Identify which cell holds the provided text, then report its (x, y) central coordinate. 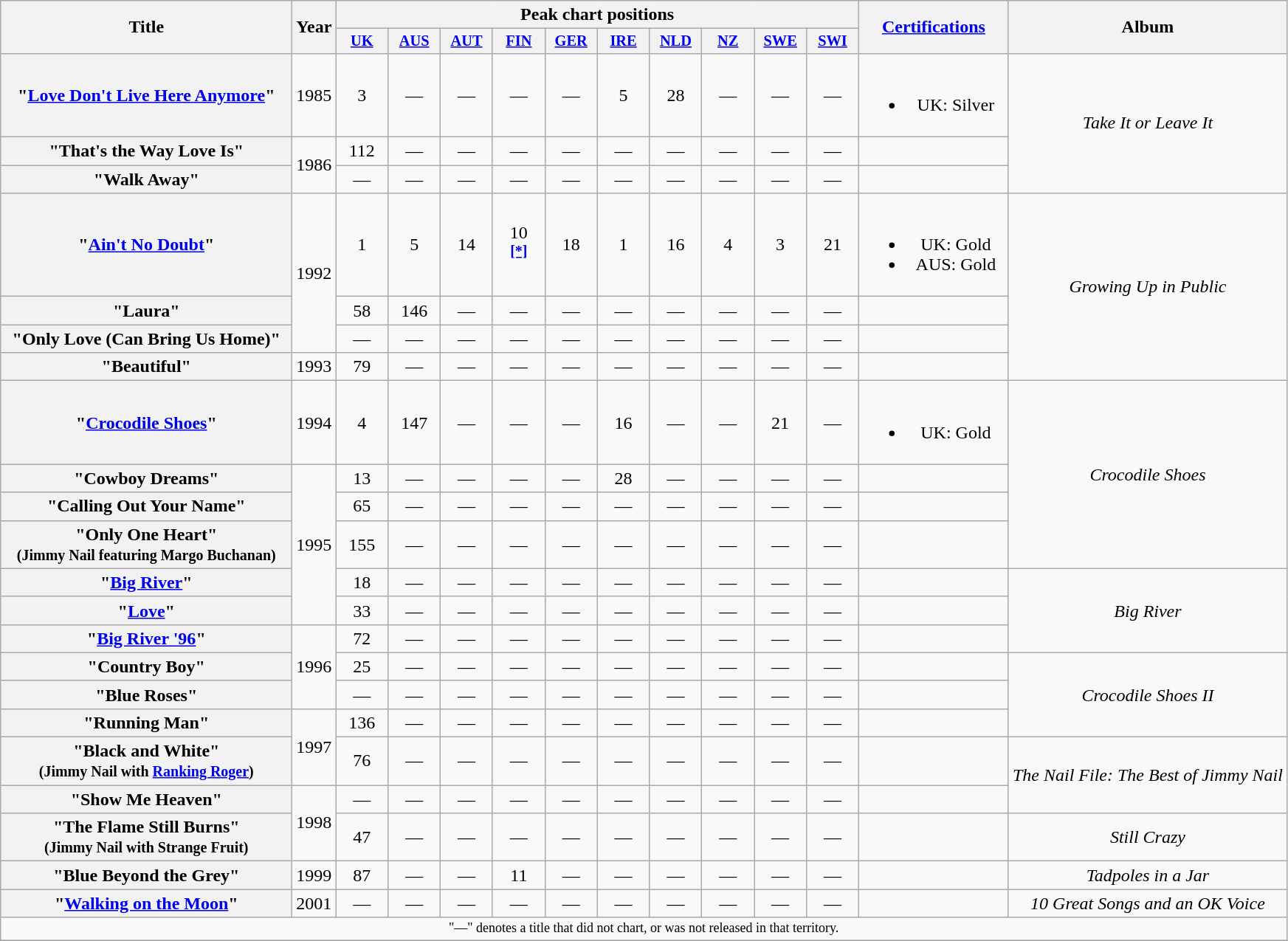
Take It or Leave It (1147, 123)
UK: GoldAUS: Gold (933, 245)
Tadpoles in a Jar (1147, 875)
"Ain't No Doubt" (146, 245)
1999 (314, 875)
UK (362, 41)
IRE (623, 41)
58 (362, 311)
"Cowboy Dreams" (146, 478)
"Walk Away" (146, 179)
1986 (314, 165)
UK: Gold (933, 422)
1997 (314, 747)
136 (362, 723)
"Laura" (146, 311)
"Running Man" (146, 723)
"Walking on the Moon" (146, 903)
"The Flame Still Burns" (Jimmy Nail with Strange Fruit) (146, 837)
Big River (1147, 610)
47 (362, 837)
"Show Me Heaven" (146, 799)
NLD (676, 41)
UK: Silver (933, 94)
146 (415, 311)
SWI (833, 41)
"Crocodile Shoes" (146, 422)
"Blue Beyond the Grey" (146, 875)
25 (362, 666)
Peak chart positions (598, 15)
FIN (518, 41)
33 (362, 610)
Still Crazy (1147, 837)
"That's the Way Love Is" (146, 151)
1995 (314, 545)
SWE (781, 41)
Crocodile Shoes II (1147, 694)
Year (314, 27)
Title (146, 27)
"Only One Heart"(Jimmy Nail featuring Margo Buchanan) (146, 545)
"Love Don't Live Here Anymore" (146, 94)
"—" denotes a title that did not chart, or was not released in that territory. (644, 928)
"Beautiful" (146, 367)
1994 (314, 422)
"Love" (146, 610)
"Big River '96" (146, 638)
1996 (314, 666)
1985 (314, 94)
147 (415, 422)
NZ (728, 41)
112 (362, 151)
GER (571, 41)
"Country Boy" (146, 666)
1993 (314, 367)
87 (362, 875)
AUT (466, 41)
65 (362, 506)
The Nail File: The Best of Jimmy Nail (1147, 775)
2001 (314, 903)
79 (362, 367)
"Blue Roses" (146, 694)
"Calling Out Your Name" (146, 506)
14 (466, 245)
1998 (314, 824)
76 (362, 762)
Album (1147, 27)
"Black and White" (Jimmy Nail with Ranking Roger) (146, 762)
"Big River" (146, 582)
"Only Love (Can Bring Us Home)" (146, 339)
155 (362, 545)
11 (518, 875)
Growing Up in Public (1147, 287)
10[*] (518, 245)
13 (362, 478)
AUS (415, 41)
10 Great Songs and an OK Voice (1147, 903)
72 (362, 638)
Certifications (933, 27)
Crocodile Shoes (1147, 475)
1992 (314, 273)
